Detect which cell encompasses the target text, then output its (x, y) center coordinate. 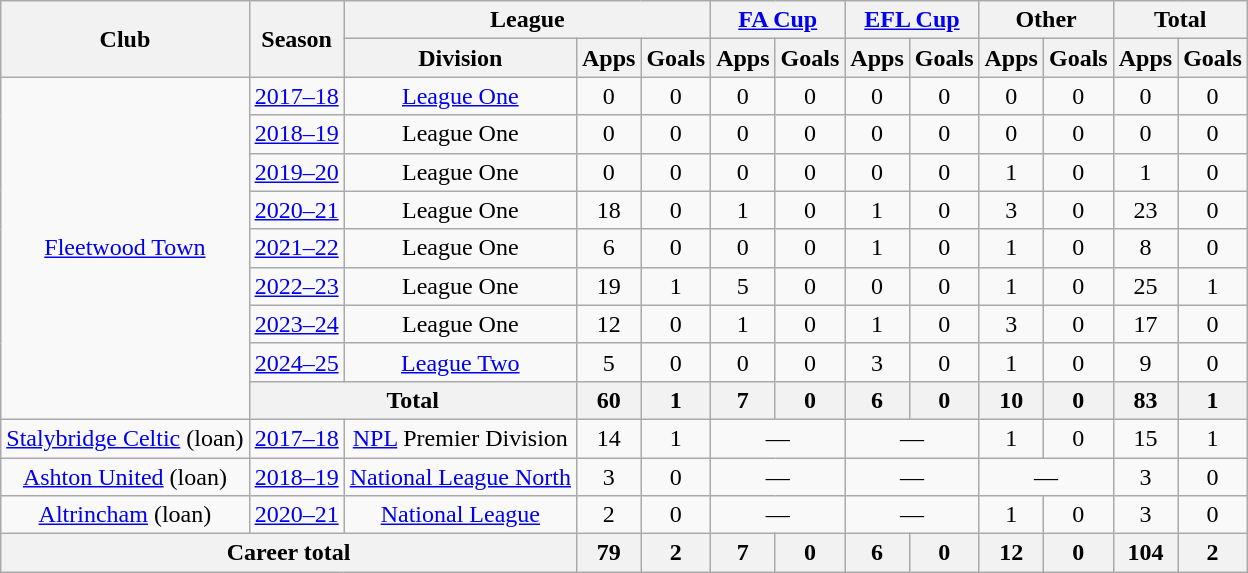
EFL Cup (912, 20)
2022–23 (296, 286)
18 (608, 210)
2021–22 (296, 248)
Stalybridge Celtic (loan) (125, 438)
2019–20 (296, 172)
15 (1145, 438)
National League North (460, 477)
Division (460, 58)
8 (1145, 248)
Other (1046, 20)
National League (460, 515)
Season (296, 39)
14 (608, 438)
Club (125, 39)
Career total (289, 553)
17 (1145, 324)
Altrincham (loan) (125, 515)
79 (608, 553)
NPL Premier Division (460, 438)
23 (1145, 210)
League Two (460, 362)
83 (1145, 400)
Ashton United (loan) (125, 477)
2024–25 (296, 362)
19 (608, 286)
60 (608, 400)
104 (1145, 553)
FA Cup (778, 20)
10 (1011, 400)
2023–24 (296, 324)
Fleetwood Town (125, 248)
9 (1145, 362)
League (527, 20)
25 (1145, 286)
